Determine the [x, y] coordinate at the center of the cell enclosing the given text.  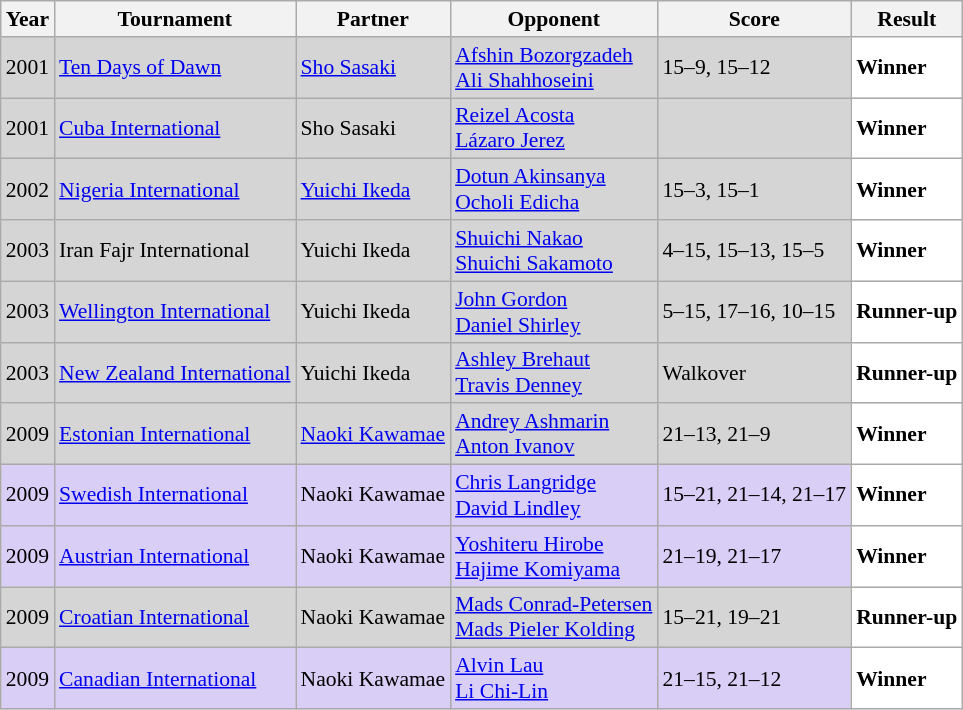
21–19, 21–17 [754, 556]
Shuichi Nakao Shuichi Sakamoto [554, 250]
Alvin Lau Li Chi-Lin [554, 678]
Reizel Acosta Lázaro Jerez [554, 128]
Chris Langridge David Lindley [554, 496]
4–15, 15–13, 15–5 [754, 250]
Afshin Bozorgzadeh Ali Shahhoseini [554, 68]
Ashley Brehaut Travis Denney [554, 372]
Opponent [554, 19]
John Gordon Daniel Shirley [554, 312]
Partner [374, 19]
5–15, 17–16, 10–15 [754, 312]
Result [906, 19]
Croatian International [174, 618]
Estonian International [174, 434]
Nigeria International [174, 190]
Iran Fajr International [174, 250]
Year [28, 19]
15–3, 15–1 [754, 190]
Austrian International [174, 556]
Canadian International [174, 678]
15–9, 15–12 [754, 68]
2002 [28, 190]
15–21, 19–21 [754, 618]
Mads Conrad-Petersen Mads Pieler Kolding [554, 618]
Dotun Akinsanya Ocholi Edicha [554, 190]
New Zealand International [174, 372]
Walkover [754, 372]
21–15, 21–12 [754, 678]
Swedish International [174, 496]
Tournament [174, 19]
Andrey Ashmarin Anton Ivanov [554, 434]
Wellington International [174, 312]
15–21, 21–14, 21–17 [754, 496]
Ten Days of Dawn [174, 68]
21–13, 21–9 [754, 434]
Cuba International [174, 128]
Score [754, 19]
Yoshiteru Hirobe Hajime Komiyama [554, 556]
